Capture the cell that displays the provided text and extract its (x, y) central coordinate. 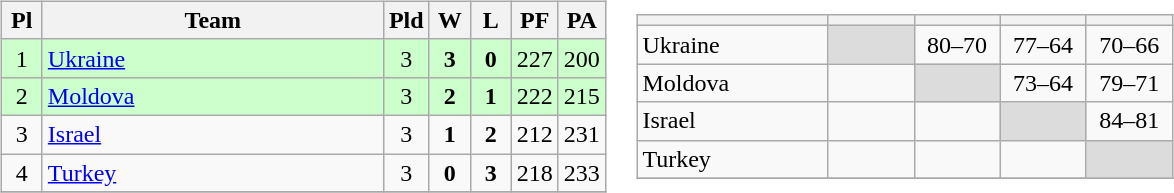
233 (582, 173)
Team (212, 20)
73–64 (1043, 83)
215 (582, 96)
77–64 (1043, 45)
218 (534, 173)
70–66 (1129, 45)
4 (22, 173)
212 (534, 134)
227 (534, 58)
84–81 (1129, 121)
79–71 (1129, 83)
L (490, 20)
Pld (406, 20)
200 (582, 58)
W (450, 20)
80–70 (957, 45)
231 (582, 134)
PF (534, 20)
PA (582, 20)
222 (534, 96)
Pl (22, 20)
